From the cell containing the given text, extract its center point as [x, y] coordinate. 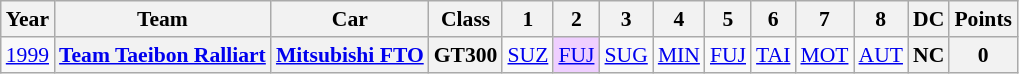
MIN [679, 55]
SUG [626, 55]
1 [528, 19]
Team Taeibon Ralliart [162, 55]
SUZ [528, 55]
AUT [881, 55]
1999 [28, 55]
NC [928, 55]
DC [928, 19]
Mitsubishi FTO [350, 55]
MOT [824, 55]
Points [983, 19]
6 [773, 19]
3 [626, 19]
5 [728, 19]
Class [466, 19]
2 [576, 19]
GT300 [466, 55]
Team [162, 19]
8 [881, 19]
0 [983, 55]
TAI [773, 55]
4 [679, 19]
Car [350, 19]
7 [824, 19]
Year [28, 19]
